Extract the [X, Y] coordinate from the center of the cell holding the provided text.  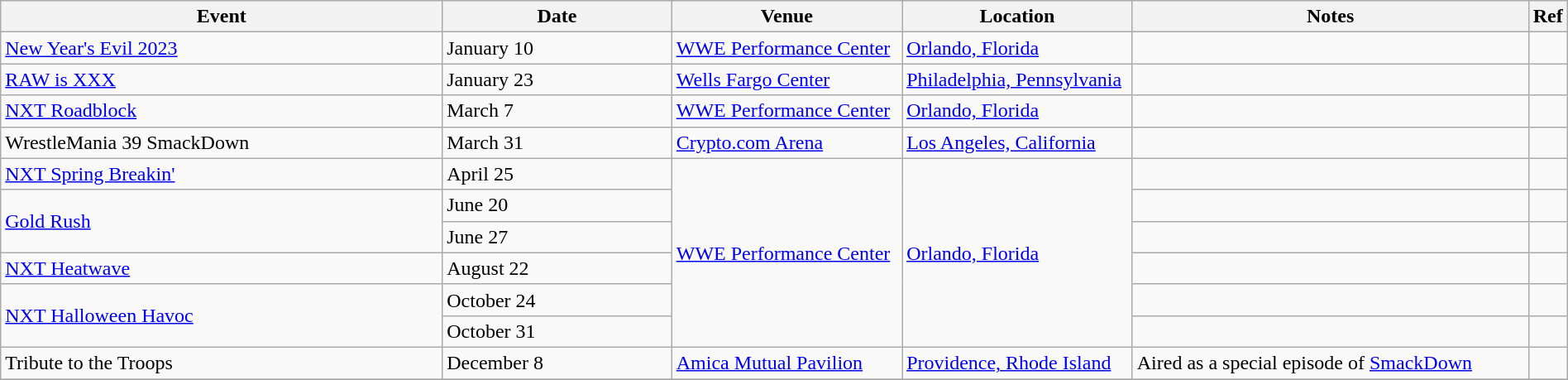
October 24 [557, 300]
Venue [786, 17]
Amica Mutual Pavilion [786, 363]
December 8 [557, 363]
NXT Spring Breakin' [222, 174]
Notes [1330, 17]
Location [1017, 17]
Wells Fargo Center [786, 79]
WrestleMania 39 SmackDown [222, 142]
April 25 [557, 174]
Tribute to the Troops [222, 363]
NXT Roadblock [222, 111]
RAW is XXX [222, 79]
June 20 [557, 205]
New Year's Evil 2023 [222, 48]
NXT Halloween Havoc [222, 315]
March 7 [557, 111]
Date [557, 17]
June 27 [557, 237]
Gold Rush [222, 221]
Providence, Rhode Island [1017, 363]
Los Angeles, California [1017, 142]
Aired as a special episode of SmackDown [1330, 363]
Ref [1548, 17]
January 23 [557, 79]
March 31 [557, 142]
October 31 [557, 331]
January 10 [557, 48]
Event [222, 17]
Crypto.com Arena [786, 142]
NXT Heatwave [222, 268]
Philadelphia, Pennsylvania [1017, 79]
August 22 [557, 268]
